Determine the (x, y) coordinate at the center of the cell enclosing the given text.  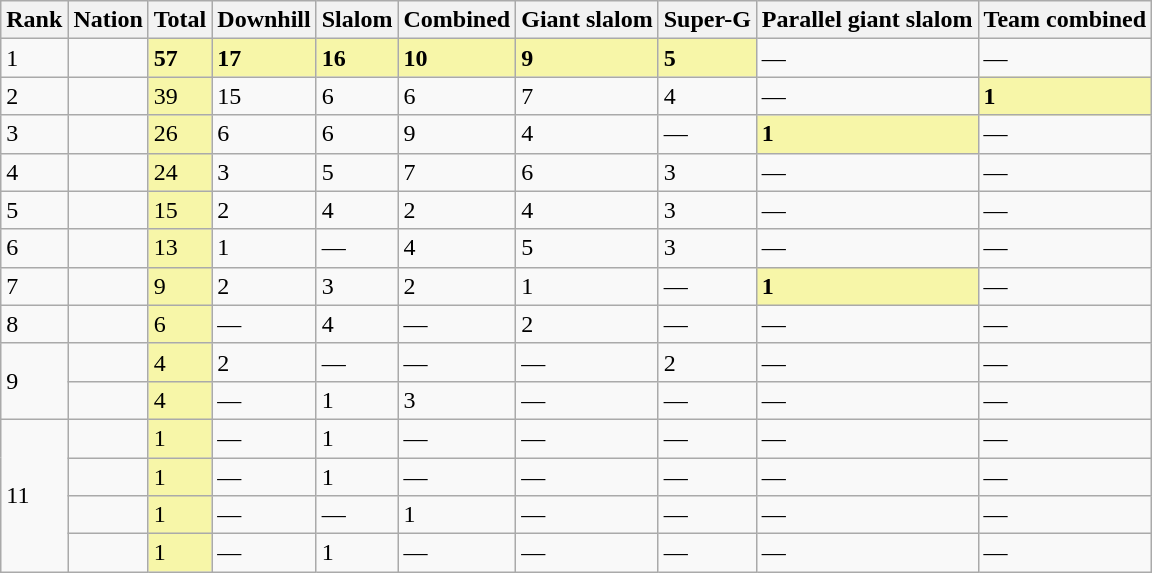
16 (357, 58)
26 (180, 134)
17 (264, 58)
Super-G (707, 20)
Rank (34, 20)
Nation (108, 20)
24 (180, 172)
Combined (457, 20)
57 (180, 58)
Slalom (357, 20)
8 (34, 324)
39 (180, 96)
Team combined (1065, 20)
Total (180, 20)
13 (180, 248)
Downhill (264, 20)
Parallel giant slalom (867, 20)
10 (457, 58)
11 (34, 495)
Giant slalom (587, 20)
